Determine the (X, Y) coordinate at the center of the cell enclosing the given text.  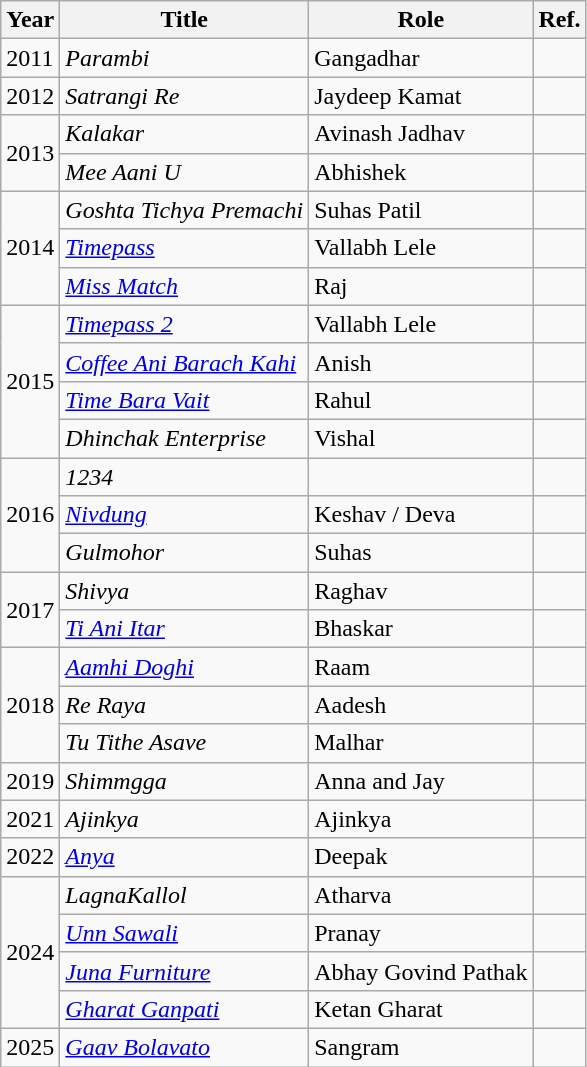
Raj (421, 286)
Sangram (421, 1047)
LagnaKallol (184, 895)
Ketan Gharat (421, 1009)
2022 (30, 857)
2012 (30, 96)
Satrangi Re (184, 96)
Miss Match (184, 286)
Tu Tithe Asave (184, 743)
Aamhi Doghi (184, 667)
2011 (30, 58)
1234 (184, 477)
Avinash Jadhav (421, 134)
Vishal (421, 438)
Gulmohor (184, 553)
2015 (30, 381)
Shimmgga (184, 781)
Title (184, 20)
Timepass (184, 248)
Re Raya (184, 705)
Time Bara Vait (184, 400)
Dhinchak Enterprise (184, 438)
Aadesh (421, 705)
Raam (421, 667)
Anish (421, 362)
Anna and Jay (421, 781)
Suhas (421, 553)
2017 (30, 610)
Anya (184, 857)
Jaydeep Kamat (421, 96)
Ref. (560, 20)
Bhaskar (421, 629)
2024 (30, 952)
2016 (30, 515)
Raghav (421, 591)
Gaav Bolavato (184, 1047)
Coffee Ani Barach Kahi (184, 362)
Malhar (421, 743)
2025 (30, 1047)
Year (30, 20)
Role (421, 20)
Atharva (421, 895)
Juna Furniture (184, 971)
Goshta Tichya Premachi (184, 210)
Timepass 2 (184, 324)
Nivdung (184, 515)
Gharat Ganpati (184, 1009)
Kalakar (184, 134)
2021 (30, 819)
Unn Sawali (184, 933)
Ti Ani Itar (184, 629)
Keshav / Deva (421, 515)
Abhishek (421, 172)
Deepak (421, 857)
Shivya (184, 591)
Pranay (421, 933)
2018 (30, 705)
Abhay Govind Pathak (421, 971)
2013 (30, 153)
Mee Aani U (184, 172)
Rahul (421, 400)
Gangadhar (421, 58)
2014 (30, 248)
2019 (30, 781)
Suhas Patil (421, 210)
Parambi (184, 58)
